Pinpoint the cell where the given text exists, returning its (x, y) midpoint coordinate. 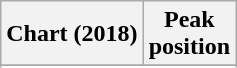
Chart (2018) (72, 34)
Peakposition (189, 34)
